Extract the (X, Y) coordinate from the center of the cell holding the provided text.  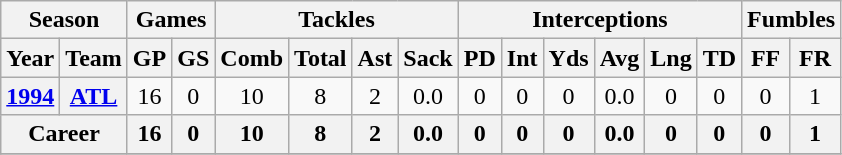
ATL (94, 96)
GP (149, 58)
Int (522, 58)
Lng (671, 58)
1994 (30, 96)
PD (480, 58)
FR (816, 58)
Interceptions (600, 20)
Career (64, 134)
Avg (620, 58)
Tackles (336, 20)
Season (64, 20)
Team (94, 58)
FF (766, 58)
Games (170, 20)
Year (30, 58)
Comb (252, 58)
TD (719, 58)
Sack (428, 58)
Fumbles (792, 20)
Total (321, 58)
Ast (375, 58)
GS (194, 58)
Yds (568, 58)
